Search for the cell housing the specified text and yield its (X, Y) center coordinate. 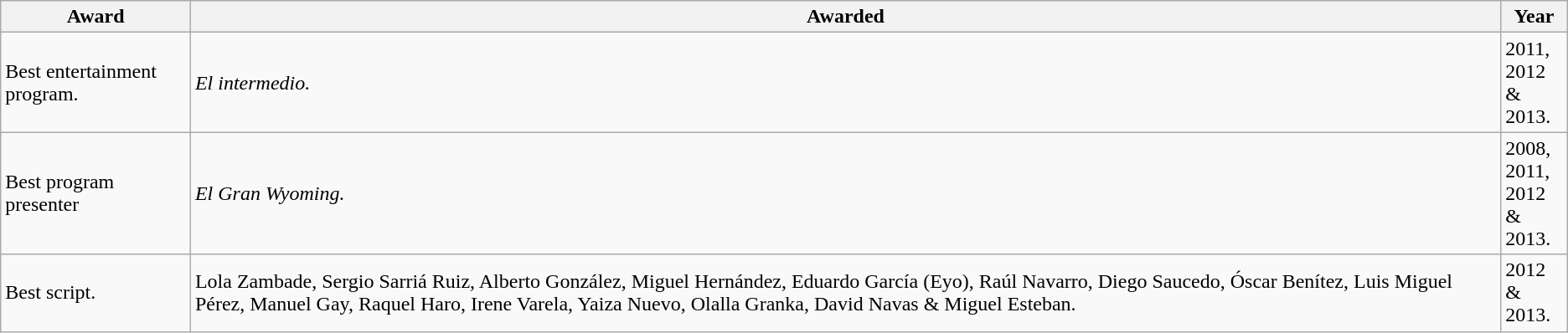
Year (1534, 17)
2012& 2013. (1534, 293)
2008,2011,2012& 2013. (1534, 193)
El intermedio. (845, 82)
Awarded (845, 17)
Best entertainment program. (95, 82)
2011,2012& 2013. (1534, 82)
Best script. (95, 293)
Best program presenter (95, 193)
Award (95, 17)
El Gran Wyoming. (845, 193)
